Pinpoint the cell where the given text exists, returning its (x, y) midpoint coordinate. 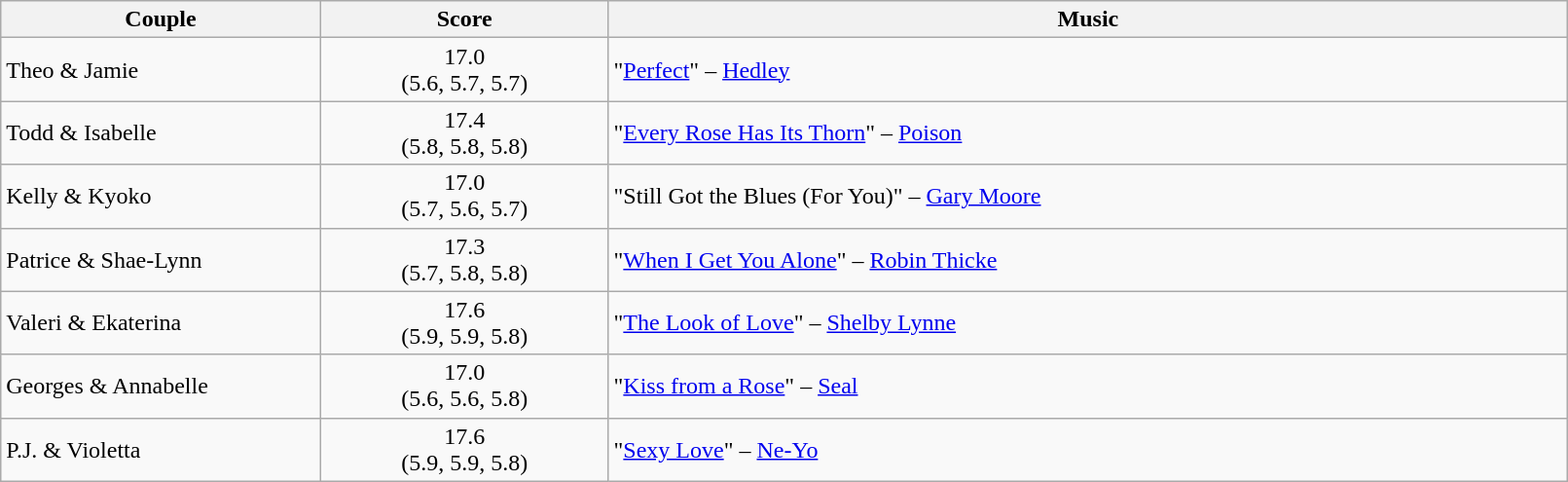
17.0 (5.6, 5.6, 5.8) (464, 386)
Theo & Jamie (162, 70)
Todd & Isabelle (162, 132)
Patrice & Shae-Lynn (162, 259)
Couple (162, 19)
Valeri & Ekaterina (162, 323)
"Sexy Love" – Ne-Yo (1088, 450)
"Every Rose Has Its Thorn" – Poison (1088, 132)
"Still Got the Blues (For You)" – Gary Moore (1088, 197)
17.0 (5.7, 5.6, 5.7) (464, 197)
"Kiss from a Rose" – Seal (1088, 386)
17.3 (5.7, 5.8, 5.8) (464, 259)
"Perfect" – Hedley (1088, 70)
17.4 (5.8, 5.8, 5.8) (464, 132)
Kelly & Kyoko (162, 197)
P.J. & Violetta (162, 450)
"When I Get You Alone" – Robin Thicke (1088, 259)
17.0 (5.6, 5.7, 5.7) (464, 70)
Georges & Annabelle (162, 386)
"The Look of Love" – Shelby Lynne (1088, 323)
Music (1088, 19)
Score (464, 19)
